Provide the [X, Y] coordinate of the cell's center where the given text is located.  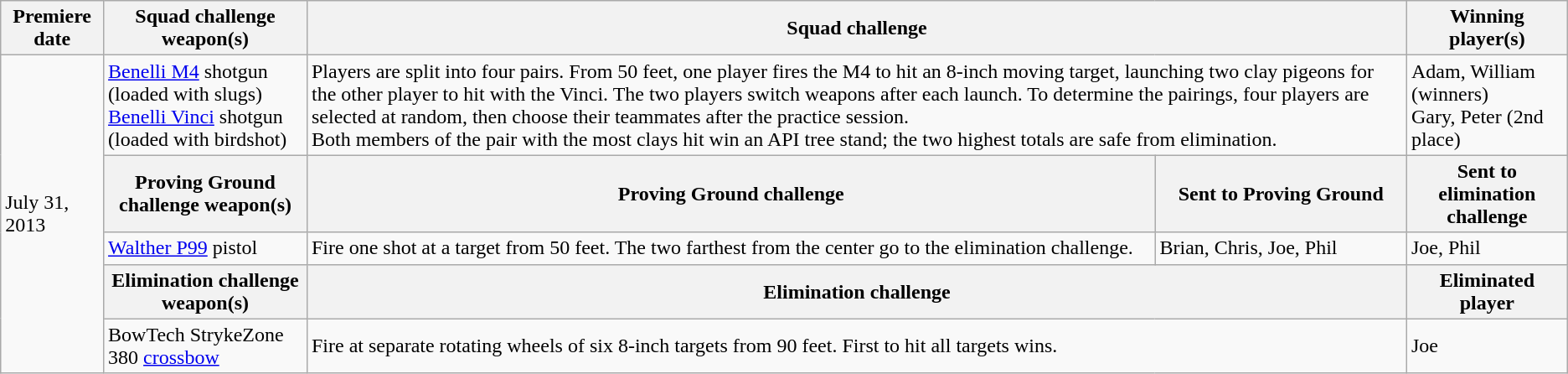
Squad challenge [856, 29]
Benelli M4 shotgun (loaded with slugs)Benelli Vinci shotgun (loaded with birdshot) [206, 106]
Proving Ground challenge weapon(s) [206, 194]
Adam, William (winners)Gary, Peter (2nd place) [1487, 106]
Fire one shot at a target from 50 feet. The two farthest from the center go to the elimination challenge. [730, 248]
Walther P99 pistol [206, 248]
Squad challenge weapon(s) [206, 29]
Eliminated player [1487, 292]
Elimination challenge weapon(s) [206, 292]
Brian, Chris, Joe, Phil [1281, 248]
Fire at separate rotating wheels of six 8-inch targets from 90 feet. First to hit all targets wins. [856, 345]
Sent to elimination challenge [1487, 194]
Elimination challenge [856, 292]
July 31, 2013 [52, 215]
Joe [1487, 345]
Joe, Phil [1487, 248]
Premiere date [52, 29]
Proving Ground challenge [730, 194]
BowTech StrykeZone 380 crossbow [206, 345]
Winning player(s) [1487, 29]
Sent to Proving Ground [1281, 194]
